From the cell containing the given text, extract its center point as [x, y] coordinate. 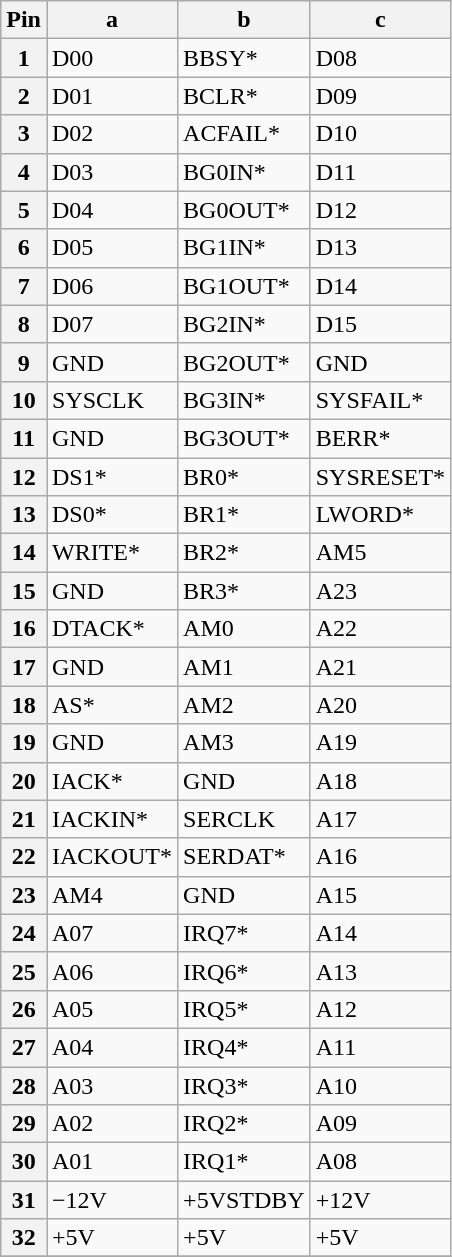
b [244, 20]
−12V [112, 1200]
DS0* [112, 515]
IRQ2* [244, 1124]
A04 [112, 1047]
c [380, 20]
BG3OUT* [244, 438]
D06 [112, 286]
A19 [380, 743]
11 [24, 438]
a [112, 20]
10 [24, 400]
28 [24, 1085]
BR0* [244, 477]
SYSRESET* [380, 477]
32 [24, 1238]
A23 [380, 591]
IACK* [112, 781]
13 [24, 515]
7 [24, 286]
8 [24, 324]
18 [24, 705]
14 [24, 553]
D08 [380, 58]
A05 [112, 1009]
BCLR* [244, 96]
A06 [112, 971]
A16 [380, 857]
A20 [380, 705]
WRITE* [112, 553]
A03 [112, 1085]
A07 [112, 933]
AS* [112, 705]
29 [24, 1124]
A17 [380, 819]
IRQ7* [244, 933]
A12 [380, 1009]
26 [24, 1009]
AM3 [244, 743]
A18 [380, 781]
D14 [380, 286]
D13 [380, 248]
D10 [380, 134]
2 [24, 96]
21 [24, 819]
6 [24, 248]
BG1IN* [244, 248]
A09 [380, 1124]
BR2* [244, 553]
BG0OUT* [244, 210]
16 [24, 629]
A08 [380, 1162]
A21 [380, 667]
IACKOUT* [112, 857]
BG3IN* [244, 400]
D01 [112, 96]
D03 [112, 172]
D11 [380, 172]
A15 [380, 895]
20 [24, 781]
BG0IN* [244, 172]
D09 [380, 96]
IRQ1* [244, 1162]
22 [24, 857]
D02 [112, 134]
Pin [24, 20]
25 [24, 971]
D15 [380, 324]
AM2 [244, 705]
D00 [112, 58]
+12V [380, 1200]
A01 [112, 1162]
D04 [112, 210]
BG2OUT* [244, 362]
3 [24, 134]
1 [24, 58]
23 [24, 895]
D05 [112, 248]
SYSFAIL* [380, 400]
DTACK* [112, 629]
A10 [380, 1085]
9 [24, 362]
D07 [112, 324]
A13 [380, 971]
SERCLK [244, 819]
BG2IN* [244, 324]
SYSCLK [112, 400]
BR3* [244, 591]
24 [24, 933]
A14 [380, 933]
19 [24, 743]
A11 [380, 1047]
27 [24, 1047]
IACKIN* [112, 819]
IRQ6* [244, 971]
4 [24, 172]
BG1OUT* [244, 286]
IRQ3* [244, 1085]
IRQ4* [244, 1047]
LWORD* [380, 515]
IRQ5* [244, 1009]
D12 [380, 210]
BBSY* [244, 58]
SERDAT* [244, 857]
A22 [380, 629]
+5VSTDBY [244, 1200]
A02 [112, 1124]
17 [24, 667]
ACFAIL* [244, 134]
AM4 [112, 895]
31 [24, 1200]
DS1* [112, 477]
12 [24, 477]
15 [24, 591]
AM1 [244, 667]
BERR* [380, 438]
AM0 [244, 629]
AM5 [380, 553]
5 [24, 210]
30 [24, 1162]
BR1* [244, 515]
